For the text-containing cell, return its midpoint in (x, y) coordinate format. 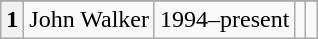
John Walker (90, 20)
1 (12, 20)
1994–present (224, 20)
